Scan for the cell matching the given text and deliver its (x, y) coordinate at center. 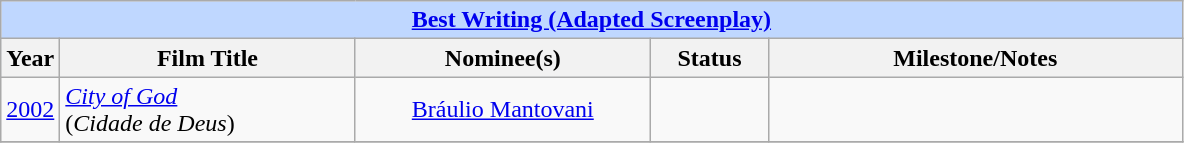
Nominee(s) (502, 58)
Status (709, 58)
Year (30, 58)
Best Writing (Adapted Screenplay) (592, 20)
City of God(Cidade de Deus) (208, 110)
Film Title (208, 58)
2002 (30, 110)
Bráulio Mantovani (502, 110)
Milestone/Notes (976, 58)
